Capture the cell that displays the provided text and extract its (X, Y) central coordinate. 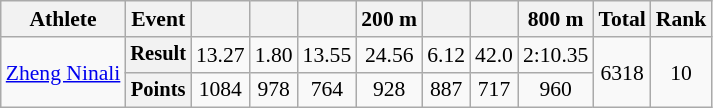
Total (622, 19)
10 (682, 72)
13.27 (220, 55)
Athlete (64, 19)
Event (158, 19)
1084 (220, 90)
2:10.35 (556, 55)
200 m (389, 19)
887 (446, 90)
42.0 (494, 55)
Rank (682, 19)
800 m (556, 19)
Zheng Ninali (64, 72)
Points (158, 90)
928 (389, 90)
6.12 (446, 55)
764 (328, 90)
24.56 (389, 55)
1.80 (274, 55)
960 (556, 90)
Result (158, 55)
6318 (622, 72)
13.55 (328, 55)
978 (274, 90)
717 (494, 90)
